Pinpoint the cell where the given text exists, returning its [x, y] midpoint coordinate. 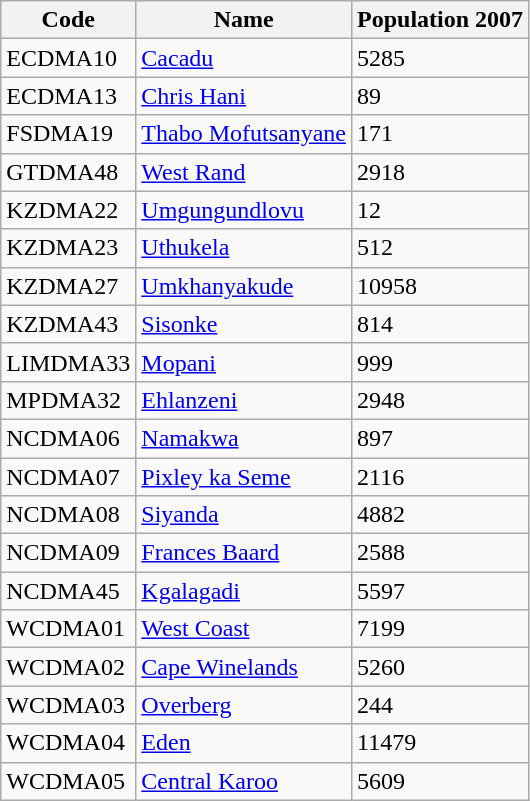
512 [440, 248]
GTDMA48 [68, 172]
Sisonke [244, 324]
2948 [440, 400]
Ehlanzeni [244, 400]
KZDMA23 [68, 248]
West Coast [244, 629]
NCDMA07 [68, 477]
Kgalagadi [244, 591]
WCDMA03 [68, 705]
Siyanda [244, 515]
244 [440, 705]
KZDMA22 [68, 210]
171 [440, 134]
KZDMA43 [68, 324]
Uthukela [244, 248]
WCDMA01 [68, 629]
Overberg [244, 705]
Frances Baard [244, 553]
LIMDMA33 [68, 362]
814 [440, 324]
Namakwa [244, 438]
5260 [440, 667]
5609 [440, 781]
KZDMA27 [68, 286]
10958 [440, 286]
7199 [440, 629]
5597 [440, 591]
5285 [440, 58]
FSDMA19 [68, 134]
Name [244, 20]
WCDMA05 [68, 781]
Cape Winelands [244, 667]
ECDMA13 [68, 96]
Central Karoo [244, 781]
Population 2007 [440, 20]
999 [440, 362]
Umgungundlovu [244, 210]
4882 [440, 515]
MPDMA32 [68, 400]
Pixley ka Seme [244, 477]
Code [68, 20]
NCDMA45 [68, 591]
2918 [440, 172]
Umkhanyakude [244, 286]
2116 [440, 477]
897 [440, 438]
Mopani [244, 362]
Thabo Mofutsanyane [244, 134]
NCDMA06 [68, 438]
11479 [440, 743]
Chris Hani [244, 96]
West Rand [244, 172]
12 [440, 210]
Eden [244, 743]
WCDMA02 [68, 667]
NCDMA09 [68, 553]
NCDMA08 [68, 515]
Cacadu [244, 58]
89 [440, 96]
WCDMA04 [68, 743]
ECDMA10 [68, 58]
2588 [440, 553]
